Detect which cell encompasses the target text, then output its (x, y) center coordinate. 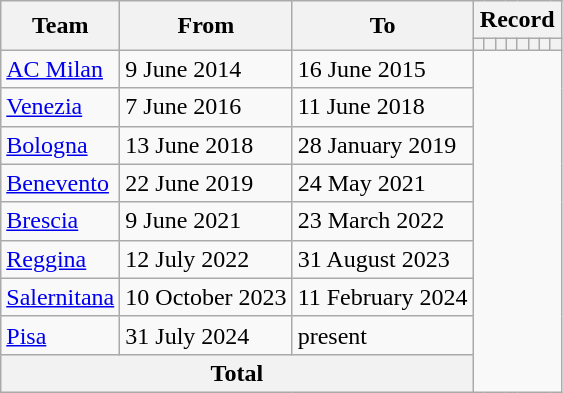
7 June 2016 (206, 107)
Benevento (60, 183)
Bologna (60, 145)
24 May 2021 (382, 183)
Record (517, 20)
To (382, 26)
Salernitana (60, 297)
9 June 2014 (206, 69)
From (206, 26)
present (382, 335)
31 August 2023 (382, 259)
28 January 2019 (382, 145)
10 October 2023 (206, 297)
11 June 2018 (382, 107)
22 June 2019 (206, 183)
Reggina (60, 259)
Brescia (60, 221)
31 July 2024 (206, 335)
Pisa (60, 335)
Total (237, 373)
Venezia (60, 107)
16 June 2015 (382, 69)
13 June 2018 (206, 145)
23 March 2022 (382, 221)
Team (60, 26)
9 June 2021 (206, 221)
11 February 2024 (382, 297)
AC Milan (60, 69)
12 July 2022 (206, 259)
